Search for the cell housing the specified text and yield its [X, Y] center coordinate. 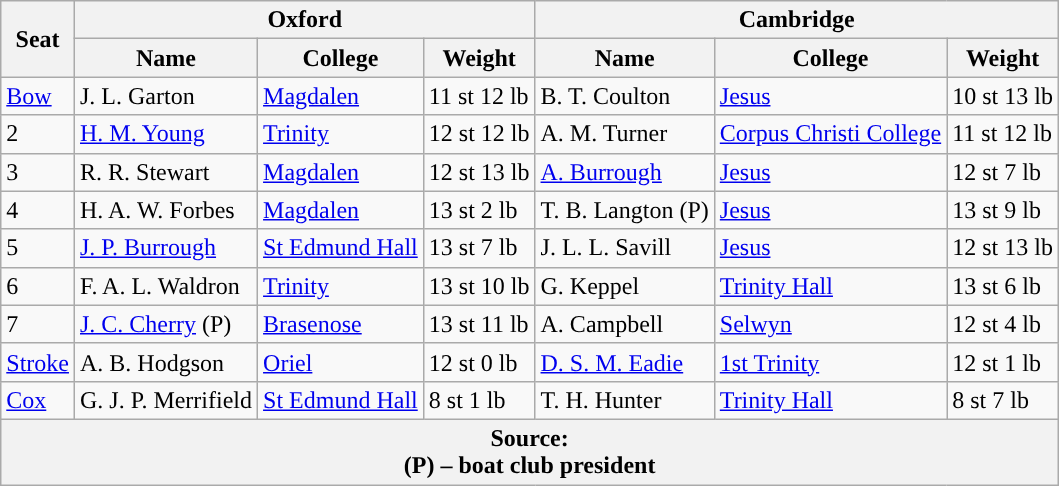
12 st 0 lb [479, 362]
13 st 9 lb [1003, 210]
T. B. Langton (P) [624, 210]
8 st 7 lb [1003, 400]
12 st 1 lb [1003, 362]
G. J. P. Merrifield [166, 400]
G. Keppel [624, 286]
13 st 10 lb [479, 286]
13 st 2 lb [479, 210]
F. A. L. Waldron [166, 286]
Corpus Christi College [830, 134]
D. S. M. Eadie [624, 362]
13 st 11 lb [479, 324]
3 [38, 172]
4 [38, 210]
12 st 12 lb [479, 134]
Cox [38, 400]
Stroke [38, 362]
10 st 13 lb [1003, 96]
H. M. Young [166, 134]
Selwyn [830, 324]
A. M. Turner [624, 134]
5 [38, 248]
7 [38, 324]
J. L. Garton [166, 96]
J. C. Cherry (P) [166, 324]
Oxford [304, 20]
A. Burrough [624, 172]
Source:(P) – boat club president [530, 452]
Brasenose [341, 324]
B. T. Coulton [624, 96]
12 st 7 lb [1003, 172]
2 [38, 134]
A. B. Hodgson [166, 362]
12 st 4 lb [1003, 324]
6 [38, 286]
Oriel [341, 362]
J. L. L. Savill [624, 248]
T. H. Hunter [624, 400]
J. P. Burrough [166, 248]
8 st 1 lb [479, 400]
H. A. W. Forbes [166, 210]
Seat [38, 39]
Cambridge [796, 20]
13 st 6 lb [1003, 286]
13 st 7 lb [479, 248]
A. Campbell [624, 324]
Bow [38, 96]
R. R. Stewart [166, 172]
1st Trinity [830, 362]
